Find where the given text appears and provide that cell's center as [X, Y] coordinate. 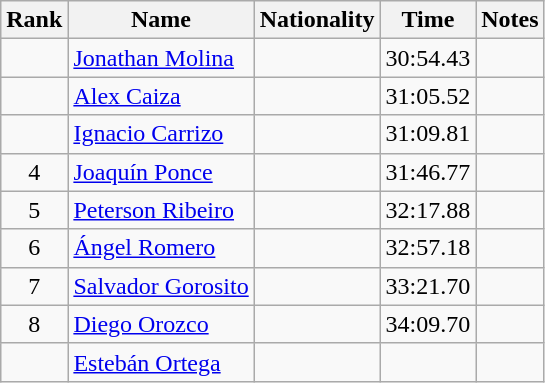
Joaquín Ponce [161, 172]
4 [34, 172]
5 [34, 210]
Alex Caiza [161, 96]
Time [428, 20]
Peterson Ribeiro [161, 210]
Ángel Romero [161, 248]
30:54.43 [428, 58]
Ignacio Carrizo [161, 134]
7 [34, 286]
8 [34, 324]
Nationality [317, 20]
31:46.77 [428, 172]
Estebán Ortega [161, 362]
Notes [510, 20]
Name [161, 20]
31:09.81 [428, 134]
31:05.52 [428, 96]
6 [34, 248]
Diego Orozco [161, 324]
Jonathan Molina [161, 58]
32:17.88 [428, 210]
33:21.70 [428, 286]
Rank [34, 20]
Salvador Gorosito [161, 286]
32:57.18 [428, 248]
34:09.70 [428, 324]
